From the cell containing the given text, extract its center point as (X, Y) coordinate. 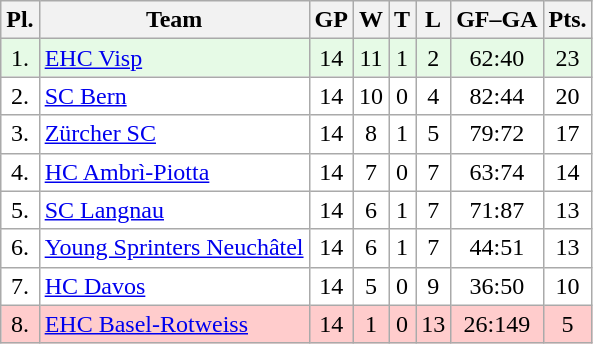
Pts. (568, 20)
Pl. (20, 20)
8. (20, 324)
SC Bern (174, 96)
HC Ambrì-Piotta (174, 172)
SC Langnau (174, 210)
Young Sprinters Neuchâtel (174, 248)
3. (20, 134)
4. (20, 172)
6. (20, 248)
1. (20, 58)
8 (370, 134)
44:51 (497, 248)
23 (568, 58)
11 (370, 58)
17 (568, 134)
W (370, 20)
9 (434, 286)
20 (568, 96)
62:40 (497, 58)
EHC Visp (174, 58)
79:72 (497, 134)
5. (20, 210)
2 (434, 58)
T (402, 20)
26:149 (497, 324)
36:50 (497, 286)
Zürcher SC (174, 134)
71:87 (497, 210)
63:74 (497, 172)
HC Davos (174, 286)
82:44 (497, 96)
7. (20, 286)
Team (174, 20)
GF–GA (497, 20)
EHC Basel-Rotweiss (174, 324)
L (434, 20)
GP (331, 20)
2. (20, 96)
4 (434, 96)
